Detect which cell encompasses the target text, then output its [x, y] center coordinate. 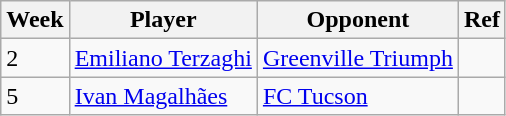
5 [35, 96]
Emiliano Terzaghi [163, 58]
Greenville Triumph [358, 58]
FC Tucson [358, 96]
Opponent [358, 20]
Player [163, 20]
2 [35, 58]
Ref [482, 20]
Week [35, 20]
Ivan Magalhães [163, 96]
